Extract the (X, Y) coordinate from the center of the cell holding the provided text.  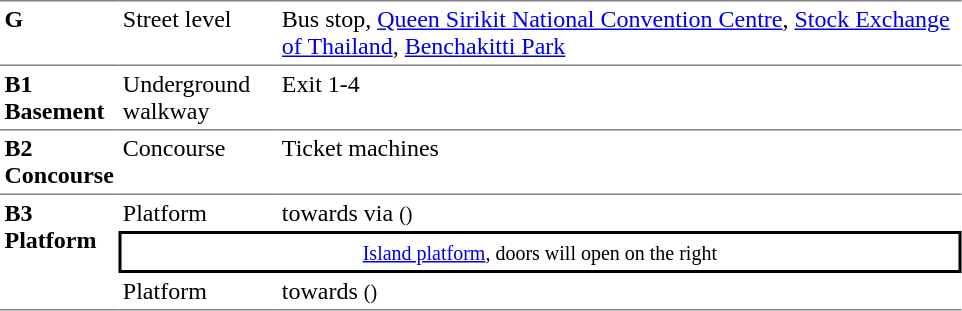
G (59, 33)
B1Basement (59, 98)
B2Concourse (59, 162)
towards via () (619, 213)
Concourse (198, 162)
B3Platform (59, 253)
Underground walkway (198, 98)
Street level (198, 33)
Island platform, doors will open on the right (540, 252)
towards () (619, 292)
Ticket machines (619, 162)
Bus stop, Queen Sirikit National Convention Centre, Stock Exchange of Thailand, Benchakitti Park (619, 33)
Exit 1-4 (619, 98)
